For the text-containing cell, return its midpoint in [x, y] coordinate format. 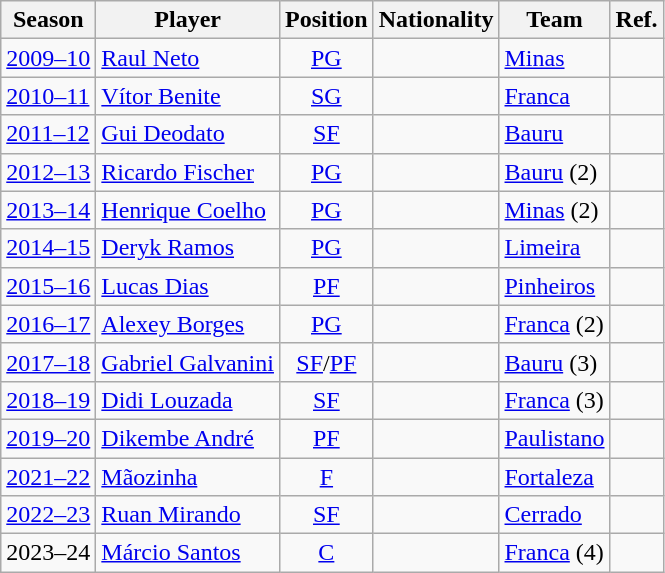
Cerrado [554, 515]
Position [326, 20]
2015–16 [48, 286]
2014–15 [48, 248]
F [326, 477]
2018–19 [48, 400]
Ruan Mirando [188, 515]
Mãozinha [188, 477]
Alexey Borges [188, 324]
2012–13 [48, 172]
2009–10 [48, 58]
Gui Deodato [188, 134]
Didi Louzada [188, 400]
Season [48, 20]
SF/PF [326, 362]
Minas [554, 58]
Franca (3) [554, 400]
Lucas Dias [188, 286]
C [326, 553]
Gabriel Galvanini [188, 362]
2019–20 [48, 438]
SG [326, 96]
Ref. [636, 20]
Ricardo Fischer [188, 172]
Paulistano [554, 438]
Vítor Benite [188, 96]
2013–14 [48, 210]
Raul Neto [188, 58]
2022–23 [48, 515]
2017–18 [48, 362]
Bauru (2) [554, 172]
Deryk Ramos [188, 248]
Minas (2) [554, 210]
2021–22 [48, 477]
Bauru (3) [554, 362]
Limeira [554, 248]
Franca (4) [554, 553]
2023–24 [48, 553]
Dikembe André [188, 438]
Nationality [436, 20]
2011–12 [48, 134]
Henrique Coelho [188, 210]
2016–17 [48, 324]
Franca (2) [554, 324]
Pinheiros [554, 286]
Márcio Santos [188, 553]
Team [554, 20]
Player [188, 20]
Franca [554, 96]
Bauru [554, 134]
2010–11 [48, 96]
Fortaleza [554, 477]
